Capture the cell that displays the provided text and extract its [x, y] central coordinate. 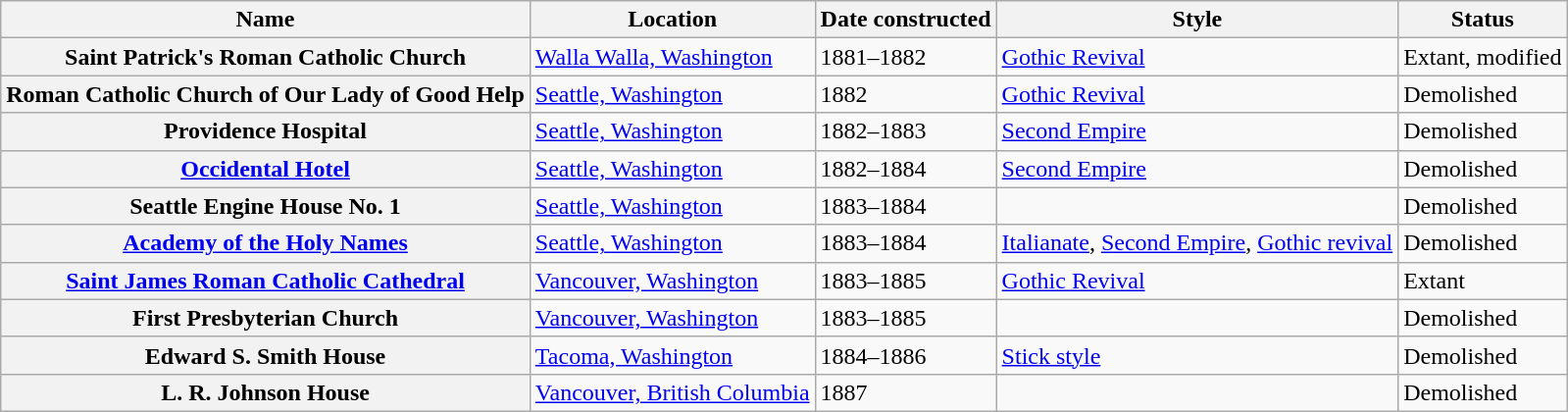
Academy of the Holy Names [266, 243]
Saint Patrick's Roman Catholic Church [266, 57]
Saint James Roman Catholic Cathedral [266, 281]
1882–1883 [906, 131]
Extant, modified [1483, 57]
First Presbyterian Church [266, 318]
Edward S. Smith House [266, 355]
Seattle Engine House No. 1 [266, 206]
Name [266, 20]
Providence Hospital [266, 131]
Date constructed [906, 20]
Vancouver, British Columbia [673, 392]
Stick style [1197, 355]
1882–1884 [906, 169]
Roman Catholic Church of Our Lady of Good Help [266, 94]
Walla Walla, Washington [673, 57]
Tacoma, Washington [673, 355]
L. R. Johnson House [266, 392]
Extant [1483, 281]
Occidental Hotel [266, 169]
Location [673, 20]
1887 [906, 392]
1882 [906, 94]
Style [1197, 20]
Italianate, Second Empire, Gothic revival [1197, 243]
1881–1882 [906, 57]
1884–1886 [906, 355]
Status [1483, 20]
